Pinpoint the cell where the given text exists, returning its (X, Y) midpoint coordinate. 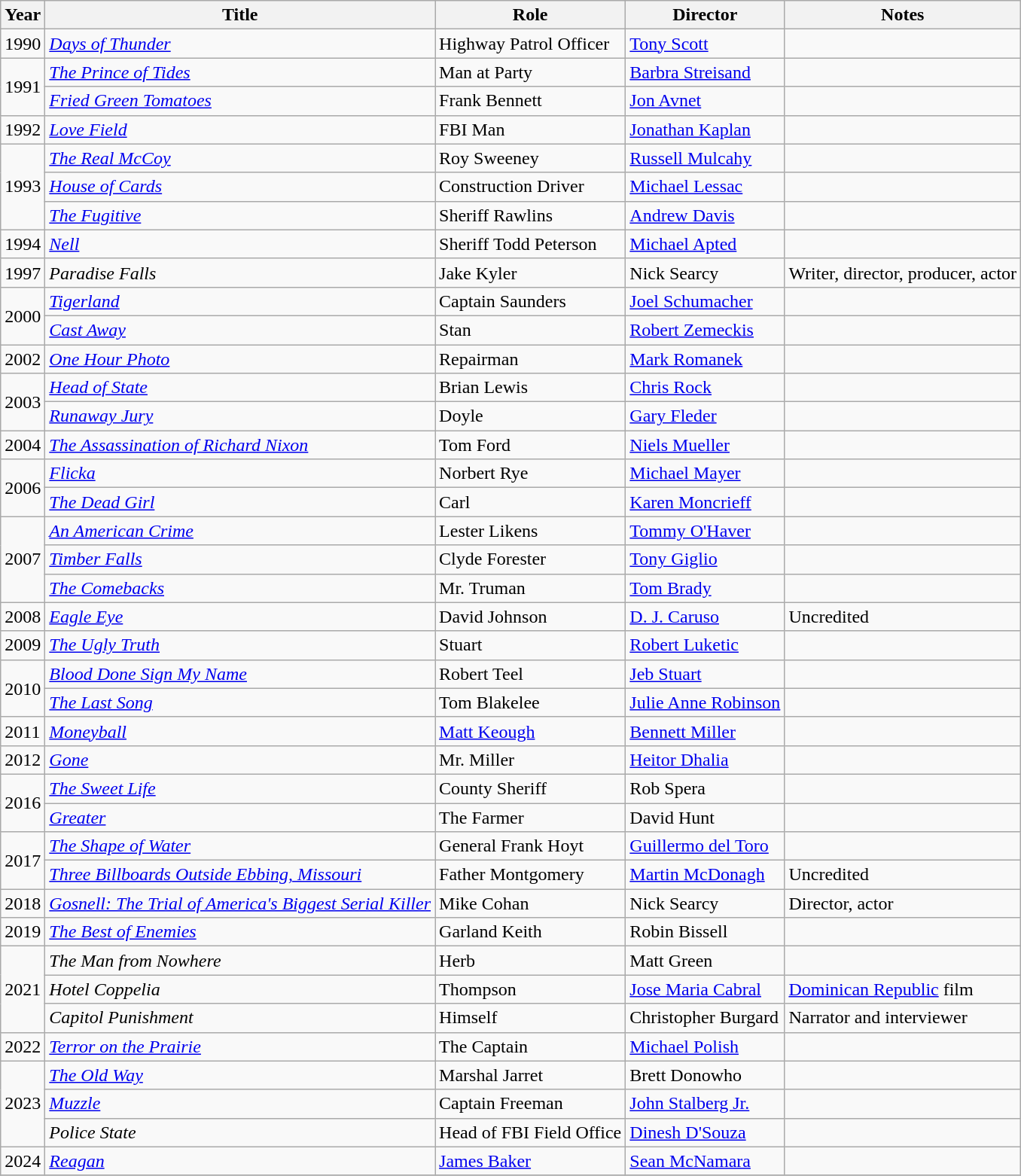
Flicka (240, 474)
Chris Rock (705, 388)
Role (530, 15)
2016 (23, 803)
Herb (530, 961)
Brian Lewis (530, 388)
The Comebacks (240, 588)
The Sweet Life (240, 788)
Guillermo del Toro (705, 846)
Stan (530, 330)
Director, actor (903, 903)
2017 (23, 861)
Lester Likens (530, 531)
Head of State (240, 388)
2012 (23, 760)
The Real McCoy (240, 158)
Norbert Rye (530, 474)
Thompson (530, 989)
2023 (23, 1104)
Three Billboards Outside Ebbing, Missouri (240, 875)
Days of Thunder (240, 44)
Robert Zemeckis (705, 330)
The Last Song (240, 702)
The Fugitive (240, 215)
County Sheriff (530, 788)
2008 (23, 617)
2003 (23, 402)
Gosnell: The Trial of America's Biggest Serial Killer (240, 903)
Barbra Streisand (705, 72)
Karen Moncrieff (705, 502)
1991 (23, 87)
Eagle Eye (240, 617)
The Man from Nowhere (240, 961)
The Shape of Water (240, 846)
2010 (23, 688)
Matt Green (705, 961)
Niels Mueller (705, 445)
Mr. Miller (530, 760)
Gary Fleder (705, 416)
Russell Mulcahy (705, 158)
Notes (903, 15)
2024 (23, 1161)
Man at Party (530, 72)
House of Cards (240, 187)
Fried Green Tomatoes (240, 101)
2000 (23, 315)
Robert Luketic (705, 645)
The Captain (530, 1047)
Tony Giglio (705, 559)
The Assassination of Richard Nixon (240, 445)
Reagan (240, 1161)
Head of FBI Field Office (530, 1132)
The Ugly Truth (240, 645)
2004 (23, 445)
Sheriff Rawlins (530, 215)
David Hunt (705, 817)
Tom Brady (705, 588)
Narrator and interviewer (903, 1018)
1997 (23, 273)
Tom Blakelee (530, 702)
Marshal Jarret (530, 1075)
Timber Falls (240, 559)
Robert Teel (530, 674)
General Frank Hoyt (530, 846)
FBI Man (530, 129)
Construction Driver (530, 187)
Jose Maria Cabral (705, 989)
Jeb Stuart (705, 674)
Repairman (530, 359)
Runaway Jury (240, 416)
Captain Saunders (530, 301)
Matt Keough (530, 731)
Michael Mayer (705, 474)
Clyde Forester (530, 559)
The Best of Enemies (240, 932)
Love Field (240, 129)
Jake Kyler (530, 273)
John Stalberg Jr. (705, 1104)
Tommy O'Haver (705, 531)
Paradise Falls (240, 273)
David Johnson (530, 617)
Stuart (530, 645)
2019 (23, 932)
Jonathan Kaplan (705, 129)
1993 (23, 187)
1994 (23, 244)
Year (23, 15)
Cast Away (240, 330)
Gone (240, 760)
Garland Keith (530, 932)
Michael Polish (705, 1047)
Himself (530, 1018)
Mr. Truman (530, 588)
The Farmer (530, 817)
Captain Freeman (530, 1104)
Greater (240, 817)
Michael Apted (705, 244)
Title (240, 15)
Martin McDonagh (705, 875)
The Old Way (240, 1075)
Doyle (530, 416)
Andrew Davis (705, 215)
The Prince of Tides (240, 72)
Hotel Coppelia (240, 989)
Roy Sweeney (530, 158)
Robin Bissell (705, 932)
2018 (23, 903)
2009 (23, 645)
1990 (23, 44)
Highway Patrol Officer (530, 44)
Police State (240, 1132)
Muzzle (240, 1104)
2021 (23, 989)
Frank Bennett (530, 101)
Joel Schumacher (705, 301)
Director (705, 15)
Writer, director, producer, actor (903, 273)
Christopher Burgard (705, 1018)
2006 (23, 488)
Mark Romanek (705, 359)
Jon Avnet (705, 101)
Brett Donowho (705, 1075)
Carl (530, 502)
Tigerland (240, 301)
2002 (23, 359)
Dominican Republic film (903, 989)
Nell (240, 244)
One Hour Photo (240, 359)
2007 (23, 559)
Sheriff Todd Peterson (530, 244)
The Dead Girl (240, 502)
Julie Anne Robinson (705, 702)
Tom Ford (530, 445)
Heitor Dhalia (705, 760)
Father Montgomery (530, 875)
2011 (23, 731)
Bennett Miller (705, 731)
James Baker (530, 1161)
Capitol Punishment (240, 1018)
Moneyball (240, 731)
Dinesh D'Souza (705, 1132)
Blood Done Sign My Name (240, 674)
Mike Cohan (530, 903)
2022 (23, 1047)
Rob Spera (705, 788)
Michael Lessac (705, 187)
1992 (23, 129)
Terror on the Prairie (240, 1047)
D. J. Caruso (705, 617)
An American Crime (240, 531)
Sean McNamara (705, 1161)
Tony Scott (705, 44)
